Return (X, Y) of the center of cell containing provided text 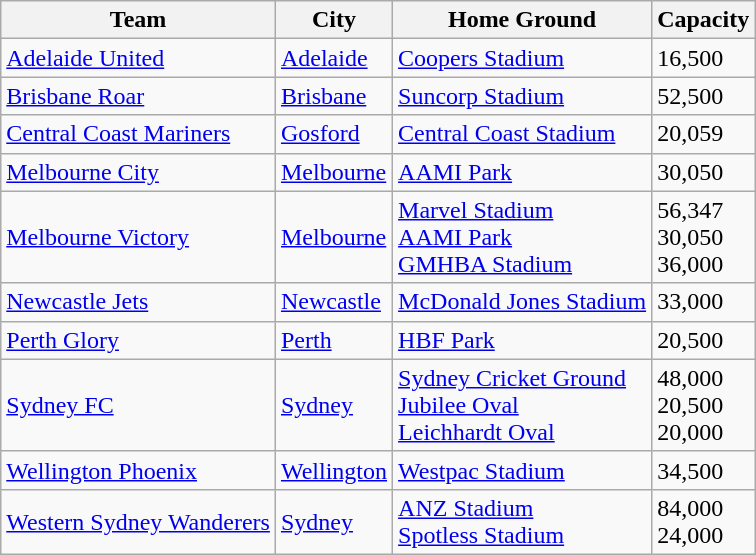
Adelaide United (138, 58)
Newcastle (334, 302)
16,500 (704, 58)
HBF Park (522, 340)
Newcastle Jets (138, 302)
City (334, 20)
20,059 (704, 134)
Suncorp Stadium (522, 96)
Adelaide (334, 58)
Central Coast Stadium (522, 134)
Wellington (334, 470)
30,050 (704, 172)
Sydney FC (138, 405)
Capacity (704, 20)
52,500 (704, 96)
48,00020,50020,000 (704, 405)
Marvel StadiumAAMI ParkGMHBA Stadium (522, 237)
Coopers Stadium (522, 58)
AAMI Park (522, 172)
84,00024,000 (704, 522)
Western Sydney Wanderers (138, 522)
McDonald Jones Stadium (522, 302)
Home Ground (522, 20)
Melbourne Victory (138, 237)
33,000 (704, 302)
Brisbane (334, 96)
56,34730,05036,000 (704, 237)
Wellington Phoenix (138, 470)
Perth Glory (138, 340)
Central Coast Mariners (138, 134)
Gosford (334, 134)
34,500 (704, 470)
Sydney Cricket GroundJubilee OvalLeichhardt Oval (522, 405)
ANZ StadiumSpotless Stadium (522, 522)
Westpac Stadium (522, 470)
Team (138, 20)
20,500 (704, 340)
Perth (334, 340)
Brisbane Roar (138, 96)
Melbourne City (138, 172)
